Search for the cell housing the specified text and yield its (x, y) center coordinate. 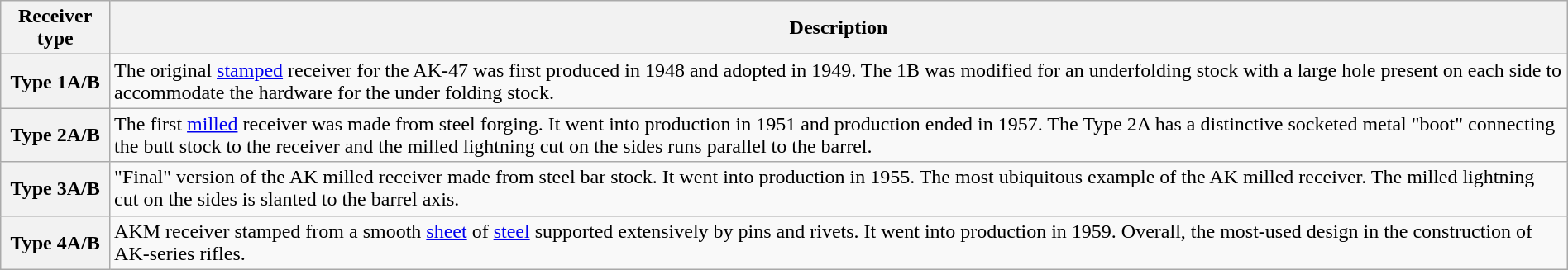
Type 4A/B (55, 243)
Type 2A/B (55, 135)
Type 3A/B (55, 188)
Receiver type (55, 28)
Type 1A/B (55, 81)
Description (839, 28)
